Detect which cell encompasses the target text, then output its [X, Y] center coordinate. 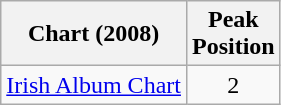
Chart (2008) [94, 34]
2 [233, 85]
Irish Album Chart [94, 85]
Peak Position [233, 34]
